Return the [X, Y] coordinate for the center point of the cell that contains the specified text.  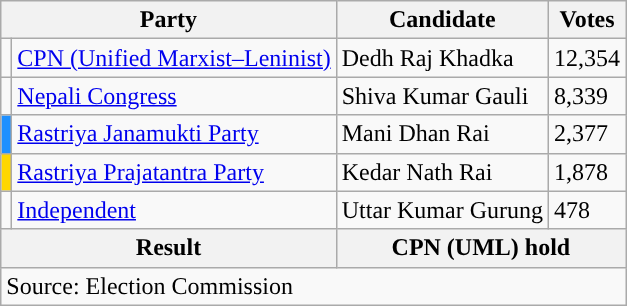
Kedar Nath Rai [442, 172]
478 [588, 210]
Dedh Raj Khadka [442, 58]
8,339 [588, 96]
Candidate [442, 20]
Rastriya Prajatantra Party [174, 172]
Votes [588, 20]
Uttar Kumar Gurung [442, 210]
12,354 [588, 58]
Mani Dhan Rai [442, 134]
2,377 [588, 134]
CPN (UML) hold [480, 248]
Party [168, 20]
Nepali Congress [174, 96]
Independent [174, 210]
Rastriya Janamukti Party [174, 134]
Shiva Kumar Gauli [442, 96]
1,878 [588, 172]
CPN (Unified Marxist–Leninist) [174, 58]
Result [168, 248]
Source: Election Commission [314, 286]
